Determine the (X, Y) coordinate at the center of the cell enclosing the given text.  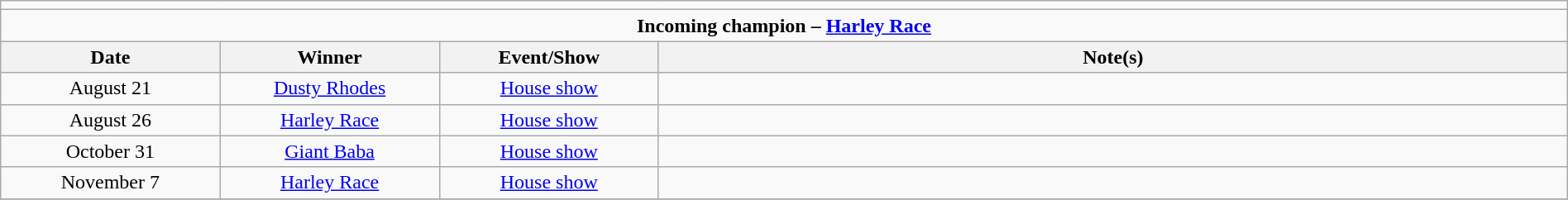
Winner (329, 57)
Dusty Rhodes (329, 88)
November 7 (111, 183)
August 26 (111, 120)
October 31 (111, 151)
Note(s) (1113, 57)
August 21 (111, 88)
Incoming champion – Harley Race (784, 26)
Event/Show (549, 57)
Date (111, 57)
Giant Baba (329, 151)
